Pinpoint the cell where the given text exists, returning its (x, y) midpoint coordinate. 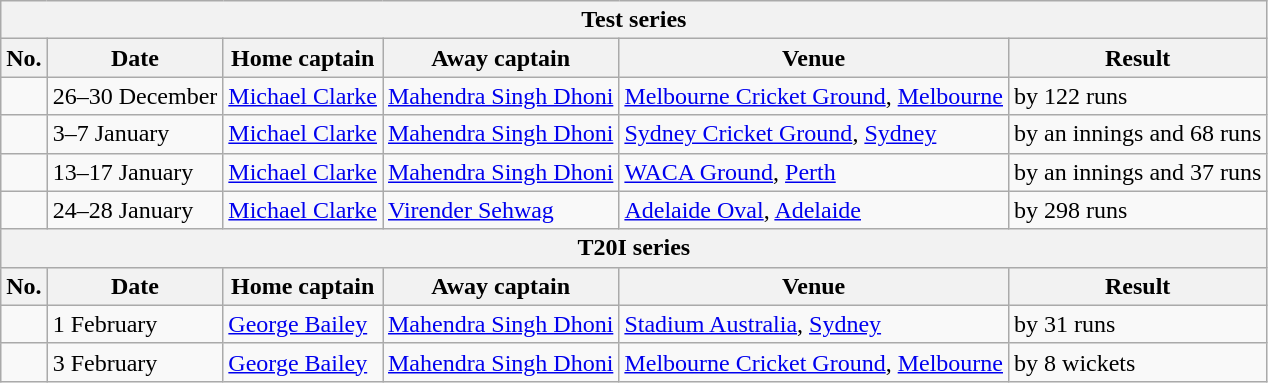
by 122 runs (1138, 96)
by 8 wickets (1138, 362)
3–7 January (135, 134)
13–17 January (135, 172)
3 February (135, 362)
24–28 January (135, 210)
Adelaide Oval, Adelaide (814, 210)
by an innings and 68 runs (1138, 134)
Stadium Australia, Sydney (814, 324)
by an innings and 37 runs (1138, 172)
WACA Ground, Perth (814, 172)
T20I series (634, 248)
1 February (135, 324)
26–30 December (135, 96)
Virender Sehwag (500, 210)
Test series (634, 20)
by 31 runs (1138, 324)
by 298 runs (1138, 210)
Sydney Cricket Ground, Sydney (814, 134)
